Output the [x, y] coordinate of the center of the cell containing the given text.  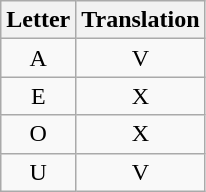
U [38, 172]
Translation [140, 20]
A [38, 58]
E [38, 96]
Letter [38, 20]
O [38, 134]
